For the text-containing cell, return its midpoint in (x, y) coordinate format. 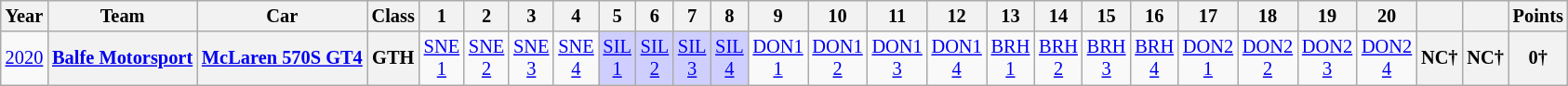
SIL1 (618, 58)
SNE3 (531, 58)
2020 (24, 58)
DON14 (957, 58)
DON21 (1208, 58)
SNE1 (442, 58)
19 (1327, 16)
SNE2 (486, 58)
DON23 (1327, 58)
BRH2 (1058, 58)
5 (618, 16)
SNE4 (576, 58)
4 (576, 16)
12 (957, 16)
DON22 (1268, 58)
9 (777, 16)
SIL4 (729, 58)
0† (1538, 58)
13 (1011, 16)
Points (1538, 16)
BRH4 (1154, 58)
BRH3 (1107, 58)
Balfe Motorsport (123, 58)
Year (24, 16)
7 (692, 16)
3 (531, 16)
SIL3 (692, 58)
14 (1058, 16)
2 (486, 16)
BRH1 (1011, 58)
DON12 (838, 58)
10 (838, 16)
15 (1107, 16)
17 (1208, 16)
DON24 (1387, 58)
McLaren 570S GT4 (283, 58)
18 (1268, 16)
SIL2 (655, 58)
6 (655, 16)
20 (1387, 16)
DON13 (897, 58)
Team (123, 16)
Class (393, 16)
8 (729, 16)
DON11 (777, 58)
16 (1154, 16)
GTH (393, 58)
1 (442, 16)
11 (897, 16)
Car (283, 16)
